Identify which cell holds the provided text, then report its [X, Y] central coordinate. 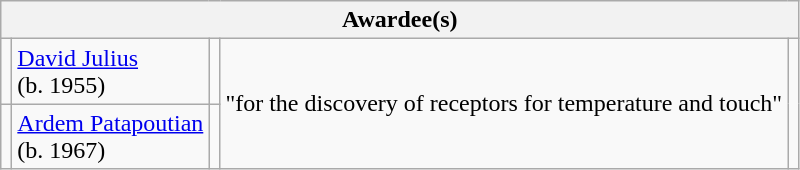
Awardee(s) [400, 20]
David Julius(b. 1955) [110, 72]
"for the discovery of receptors for temperature and touch" [504, 104]
Ardem Patapoutian(b. 1967) [110, 136]
